Pinpoint the cell where the given text exists, returning its (X, Y) midpoint coordinate. 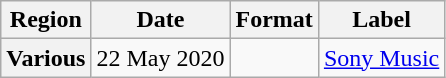
Region (46, 20)
Sony Music (381, 58)
Date (160, 20)
22 May 2020 (160, 58)
Format (274, 20)
Various (46, 58)
Label (381, 20)
